Return the (X, Y) coordinate for the center point of the cell that contains the specified text.  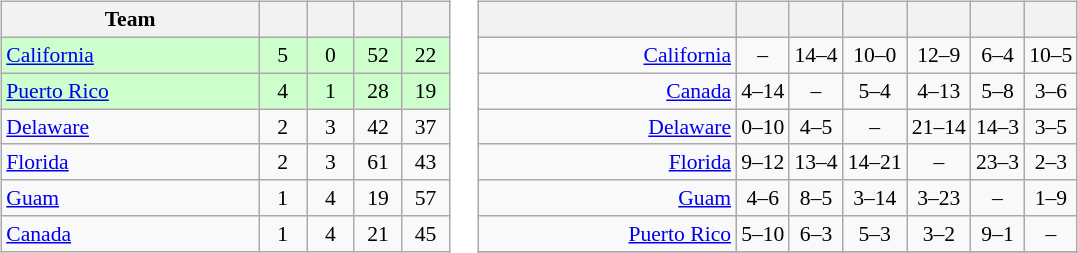
61 (378, 162)
3–14 (875, 198)
0 (330, 55)
12–9 (939, 55)
10–0 (875, 55)
5–8 (998, 91)
13–4 (816, 162)
23–3 (998, 162)
45 (426, 234)
1–9 (1050, 198)
4–6 (762, 198)
5 (283, 55)
3–6 (1050, 91)
22 (426, 55)
Team (130, 20)
3–2 (939, 234)
5–4 (875, 91)
9–1 (998, 234)
6–3 (816, 234)
14–3 (998, 127)
4–14 (762, 91)
3–23 (939, 198)
57 (426, 198)
4–5 (816, 127)
37 (426, 127)
43 (426, 162)
14–21 (875, 162)
4–13 (939, 91)
10–5 (1050, 55)
9–12 (762, 162)
8–5 (816, 198)
14–4 (816, 55)
6–4 (998, 55)
28 (378, 91)
0–10 (762, 127)
5–10 (762, 234)
52 (378, 55)
2–3 (1050, 162)
3–5 (1050, 127)
42 (378, 127)
5–3 (875, 234)
21–14 (939, 127)
21 (378, 234)
